Output the (X, Y) coordinate of the center of the cell containing the given text.  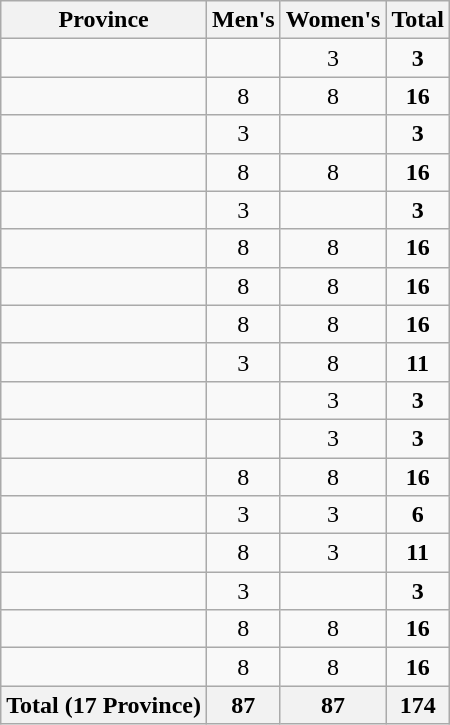
Men's (243, 20)
Total (418, 20)
174 (418, 705)
6 (418, 515)
Women's (333, 20)
Total (17 Province) (104, 705)
Province (104, 20)
